Extract the [X, Y] coordinate from the center of the cell holding the provided text.  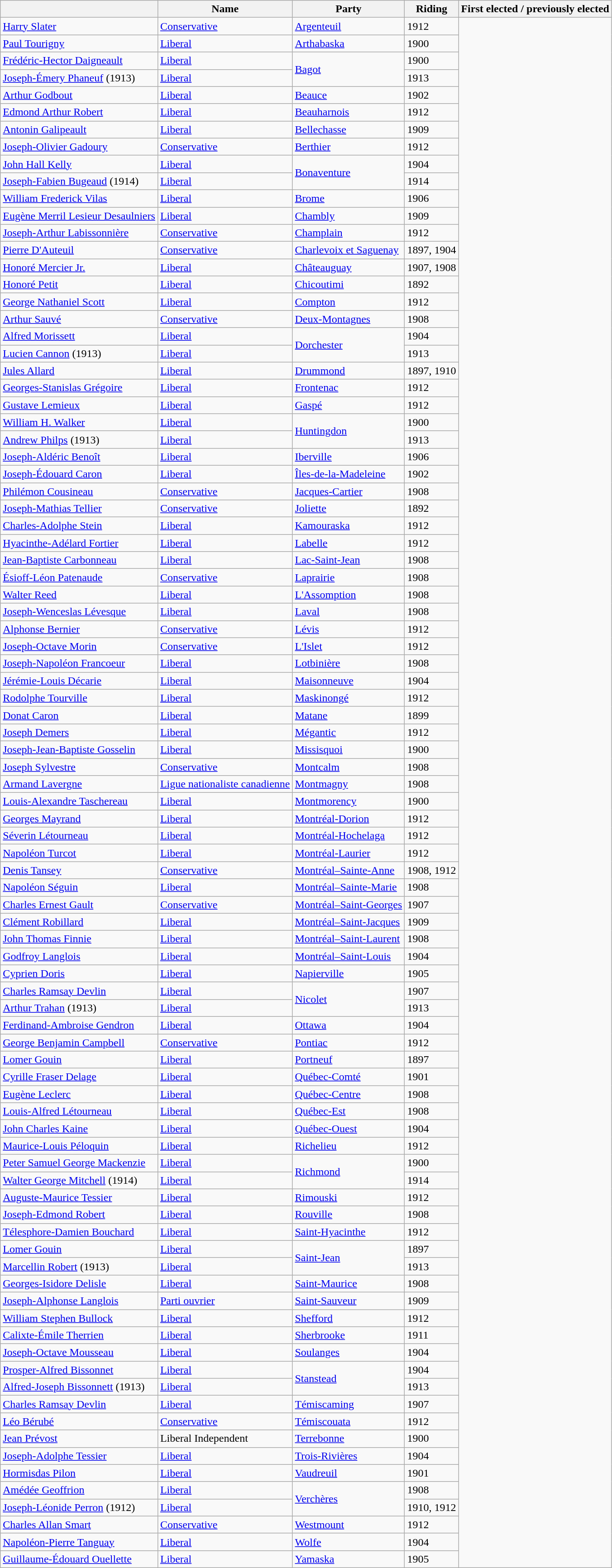
Prosper-Alfred Bissonnet [79, 1370]
1910, 1912 [432, 1507]
Andrew Philps (1913) [79, 439]
Brome [349, 198]
Louis-Alfred Létourneau [79, 1111]
Lucien Cannon (1913) [79, 353]
Missisquoi [349, 749]
Lac-Saint-Jean [349, 560]
Georges-Stanislas Grégoire [79, 388]
Compton [349, 302]
Montréal–Sainte-Anne [349, 870]
Amédée Geoffrion [79, 1490]
Napierville [349, 973]
Saint-Sauveur [349, 1301]
Donat Caron [79, 715]
Bagot [349, 69]
Montréal–Saint-Laurent [349, 939]
Montréal–Saint-Jacques [349, 922]
Nicolet [349, 999]
Kamouraska [349, 526]
Vaudreuil [349, 1473]
Liberal Independent [225, 1439]
Party [349, 9]
Labelle [349, 543]
Jean-Baptiste Carbonneau [79, 560]
Rimouski [349, 1197]
Louis-Alexandre Taschereau [79, 801]
Joseph-Jean-Baptiste Gosselin [79, 749]
Georges-Isidore Delisle [79, 1283]
Montréal-Laurier [349, 853]
Châteauguay [349, 267]
Hormisdas Pilon [79, 1473]
Frontenac [349, 388]
Arthur Sauvé [79, 319]
Joseph-Olivier Gadoury [79, 147]
Maurice-Louis Péloquin [79, 1146]
Verchères [349, 1499]
Arthabaska [349, 43]
George Benjamin Campbell [79, 1042]
Joseph-Fabien Bugeaud (1914) [79, 181]
Îles-de-la-Madeleine [349, 474]
Stanstead [349, 1378]
Iberville [349, 457]
Drummond [349, 371]
Alfred Morissett [79, 336]
1899 [432, 715]
William Stephen Bullock [79, 1318]
Joseph-Aldéric Benoît [79, 457]
William Frederick Vilas [79, 198]
Charlevoix et Saguenay [349, 250]
Jacques-Cartier [349, 491]
Charles Ernest Gault [79, 905]
Joseph-Mathias Tellier [79, 509]
1911 [432, 1335]
Dorchester [349, 345]
Hyacinthe-Adélard Fortier [79, 543]
Joseph-Léonide Perron (1912) [79, 1507]
John Charles Kaine [79, 1129]
Deux-Montagnes [349, 319]
Cyrille Fraser Delage [79, 1077]
Rodolphe Tourville [79, 698]
Joseph-Octave Morin [79, 646]
First elected / previously elected [535, 9]
Joseph-Wenceslas Lévesque [79, 612]
Gaspé [349, 405]
Jérémie-Louis Décarie [79, 681]
1897, 1904 [432, 250]
Saint-Maurice [349, 1283]
Honoré Mercier Jr. [79, 267]
Ottawa [349, 1025]
Richmond [349, 1172]
Laval [349, 612]
Lévis [349, 629]
Marcellin Robert (1913) [79, 1266]
Montmagny [349, 784]
Beauce [349, 95]
Charles Allan Smart [79, 1525]
Montréal-Dorion [349, 819]
Eugène Merril Lesieur Desaulniers [79, 216]
L'Islet [349, 646]
Matane [349, 715]
Montréal–Saint-Georges [349, 905]
Alfred-Joseph Bissonnett (1913) [79, 1387]
Georges Mayrand [79, 819]
Ferdinand-Ambroise Gendron [79, 1025]
1907, 1908 [432, 267]
Name [225, 9]
Joseph-Napoléon Francoeur [79, 663]
Charles-Adolphe Stein [79, 526]
Frédéric-Hector Daigneault [79, 61]
Joliette [349, 509]
Montréal–Sainte-Marie [349, 887]
Lotbinière [349, 663]
Témiscaming [349, 1404]
L'Assomption [349, 595]
Joseph-Edmond Robert [79, 1215]
Québec-Est [349, 1111]
Arthur Godbout [79, 95]
1908, 1912 [432, 870]
Napoléon-Pierre Tanguay [79, 1542]
Guillaume-Édouard Ouellette [79, 1559]
Bonaventure [349, 172]
Parti ouvrier [225, 1301]
Joseph-Octave Mousseau [79, 1353]
Armand Lavergne [79, 784]
Sherbrooke [349, 1335]
George Nathaniel Scott [79, 302]
Clément Robillard [79, 922]
Léo Bérubé [79, 1421]
Jean Prévost [79, 1439]
Maskinongé [349, 698]
Philémon Cousineau [79, 491]
Shefford [349, 1318]
Napoléon Séguin [79, 887]
Alphonse Bernier [79, 629]
Peter Samuel George Mackenzie [79, 1163]
Québec-Ouest [349, 1129]
Paul Tourigny [79, 43]
Bellechasse [349, 129]
Huntingdon [349, 431]
Soulanges [349, 1353]
Honoré Petit [79, 285]
Jules Allard [79, 371]
Témiscouata [349, 1421]
Yamaska [349, 1559]
Montmorency [349, 801]
Laprairie [349, 577]
Joseph-Émery Phaneuf (1913) [79, 78]
Joseph Demers [79, 732]
Maisonneuve [349, 681]
John Hall Kelly [79, 164]
Berthier [349, 147]
Pontiac [349, 1042]
Walter George Mitchell (1914) [79, 1180]
Joseph-Alphonse Langlois [79, 1301]
William H. Walker [79, 422]
1897, 1910 [432, 371]
Montcalm [349, 767]
Joseph-Adolphe Tessier [79, 1456]
Mégantic [349, 732]
Saint-Hyacinthe [349, 1232]
Terrebonne [349, 1439]
Godfroy Langlois [79, 956]
Rouville [349, 1215]
Trois-Rivières [349, 1456]
Montréal-Hochelaga [349, 836]
Québec-Centre [349, 1094]
Calixte-Émile Therrien [79, 1335]
Pierre D'Auteuil [79, 250]
Gustave Lemieux [79, 405]
Antonin Galipeault [79, 129]
Richelieu [349, 1146]
Québec-Comté [349, 1077]
Portneuf [349, 1060]
Eugène Leclerc [79, 1094]
Riding [432, 9]
Télesphore-Damien Bouchard [79, 1232]
Séverin Létourneau [79, 836]
Cyprien Doris [79, 973]
Walter Reed [79, 595]
Harry Slater [79, 26]
Joseph-Édouard Caron [79, 474]
Edmond Arthur Robert [79, 112]
Napoléon Turcot [79, 853]
Saint-Jean [349, 1258]
Champlain [349, 233]
Arthur Trahan (1913) [79, 1008]
Joseph Sylvestre [79, 767]
Denis Tansey [79, 870]
Ligue nationaliste canadienne [225, 784]
Wolfe [349, 1542]
Auguste-Maurice Tessier [79, 1197]
Westmount [349, 1525]
John Thomas Finnie [79, 939]
Montréal–Saint-Louis [349, 956]
Ésioff-Léon Patenaude [79, 577]
Chicoutimi [349, 285]
Beauharnois [349, 112]
Argenteuil [349, 26]
Chambly [349, 216]
Joseph-Arthur Labissonnière [79, 233]
